Provide the (X, Y) coordinate of the cell's center where the given text is located.  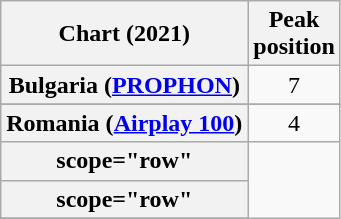
Romania (Airplay 100) (124, 123)
4 (294, 123)
7 (294, 85)
Bulgaria (PROPHON) (124, 85)
Chart (2021) (124, 34)
Peakposition (294, 34)
